For the text-containing cell, return its midpoint in (x, y) coordinate format. 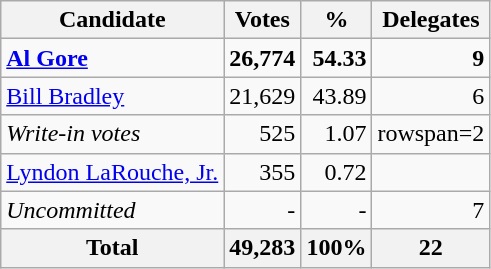
525 (262, 134)
Total (112, 248)
1.07 (336, 134)
54.33 (336, 58)
Bill Bradley (112, 96)
9 (431, 58)
Lyndon LaRouche, Jr. (112, 172)
21,629 (262, 96)
% (336, 20)
6 (431, 96)
0.72 (336, 172)
22 (431, 248)
Al Gore (112, 58)
Candidate (112, 20)
43.89 (336, 96)
Delegates (431, 20)
100% (336, 248)
355 (262, 172)
49,283 (262, 248)
Uncommitted (112, 210)
rowspan=2 (431, 134)
7 (431, 210)
Write-in votes (112, 134)
Votes (262, 20)
26,774 (262, 58)
